Identify which cell holds the provided text, then report its [X, Y] central coordinate. 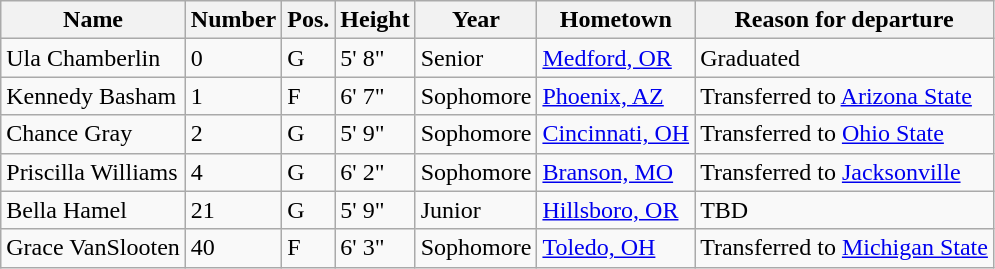
5' 8" [375, 58]
Transferred to Michigan State [844, 248]
6' 7" [375, 96]
Year [476, 20]
Senior [476, 58]
Cincinnati, OH [616, 134]
Transferred to Arizona State [844, 96]
Phoenix, AZ [616, 96]
Hometown [616, 20]
TBD [844, 210]
Transferred to Jacksonville [844, 172]
Height [375, 20]
6' 2" [375, 172]
1 [233, 96]
Number [233, 20]
Hillsboro, OR [616, 210]
Branson, MO [616, 172]
0 [233, 58]
Ula Chamberlin [94, 58]
4 [233, 172]
Medford, OR [616, 58]
Priscilla Williams [94, 172]
Reason for departure [844, 20]
40 [233, 248]
Bella Hamel [94, 210]
Kennedy Basham [94, 96]
Name [94, 20]
Toledo, OH [616, 248]
21 [233, 210]
Chance Gray [94, 134]
Transferred to Ohio State [844, 134]
Grace VanSlooten [94, 248]
Junior [476, 210]
2 [233, 134]
Graduated [844, 58]
Pos. [308, 20]
6' 3" [375, 248]
